From the cell containing the given text, extract its center point as [X, Y] coordinate. 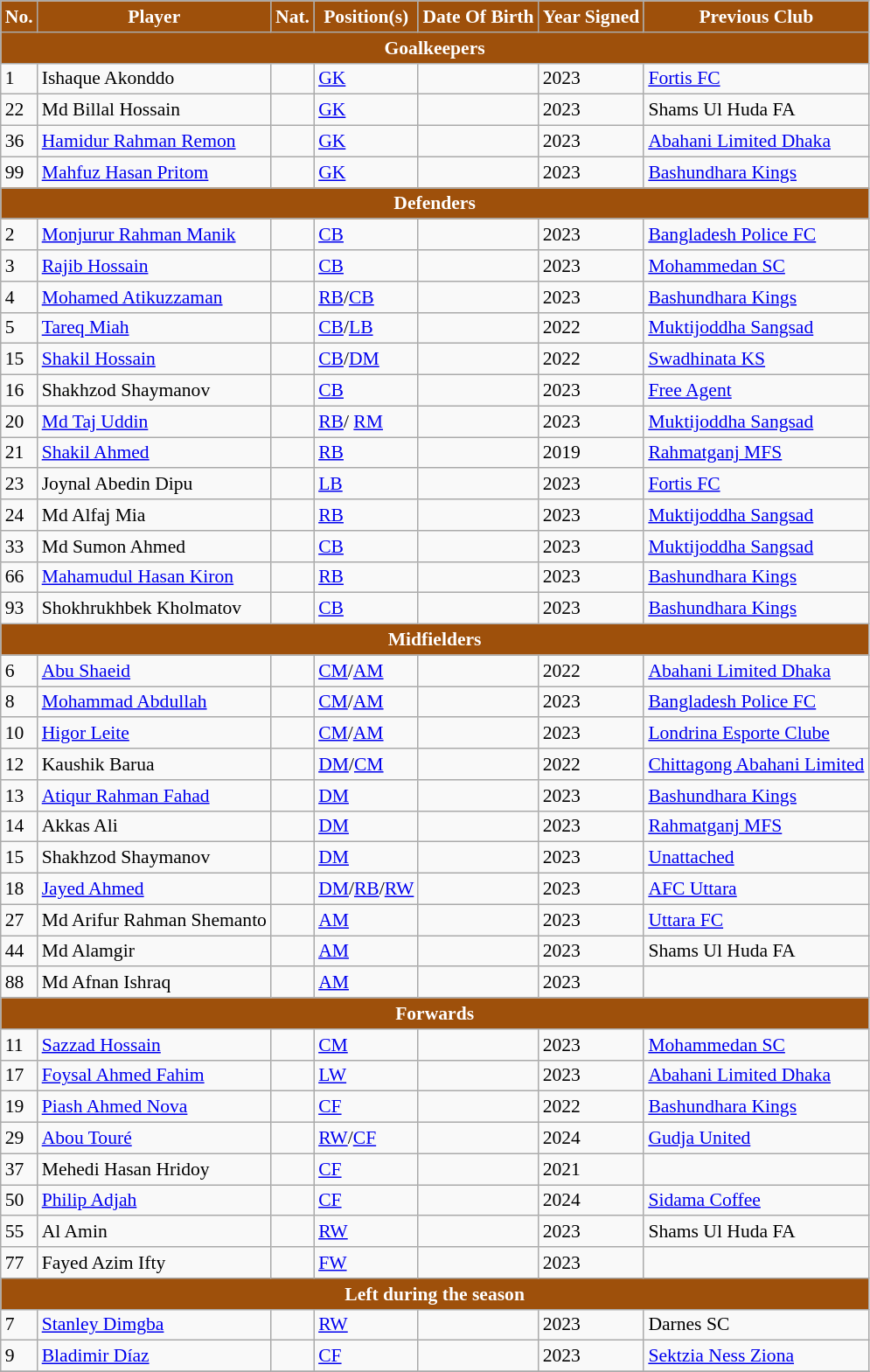
Mohamed Atikuzzaman [154, 297]
Md Afnan Ishraq [154, 983]
DM/RB/RW [365, 889]
77 [19, 1263]
Akkas Ali [154, 826]
Joynal Abedin Dipu [154, 484]
Md Arifur Rahman Shemanto [154, 920]
Philip Adjah [154, 1201]
18 [19, 889]
Al Amin [154, 1232]
Abu Shaeid [154, 671]
5 [19, 328]
Uttara FC [755, 920]
4 [19, 297]
93 [19, 609]
Bladimir Díaz [154, 1356]
21 [19, 453]
Mahamudul Hasan Kiron [154, 577]
AFC Uttara [755, 889]
Sazzad Hossain [154, 1045]
Kaushik Barua [154, 764]
Atiqur Rahman Fahad [154, 796]
Year Signed [591, 17]
Mohammad Abdullah [154, 702]
88 [19, 983]
Left during the season [435, 1294]
9 [19, 1356]
Darnes SC [755, 1325]
8 [19, 702]
14 [19, 826]
Midfielders [435, 640]
Previous Club [755, 17]
50 [19, 1201]
Shokhrukhbek Kholmatov [154, 609]
LB [365, 484]
Foysal Ahmed Fahim [154, 1076]
Piash Ahmed Nova [154, 1107]
Forwards [435, 1013]
RW/CF [365, 1139]
Defenders [435, 204]
Rajib Hossain [154, 266]
Date Of Birth [477, 17]
24 [19, 515]
17 [19, 1076]
RB/ RM [365, 421]
Jayed Ahmed [154, 889]
19 [19, 1107]
CM [365, 1045]
37 [19, 1169]
Nat. [292, 17]
99 [19, 172]
11 [19, 1045]
36 [19, 142]
Abou Touré [154, 1139]
LW [365, 1076]
29 [19, 1139]
16 [19, 391]
FW [365, 1263]
6 [19, 671]
Fayed Azim Ifty [154, 1263]
Mehedi Hasan Hridoy [154, 1169]
66 [19, 577]
Mahfuz Hasan Pritom [154, 172]
Goalkeepers [435, 48]
Shakil Hossain [154, 359]
44 [19, 951]
Sidama Coffee [755, 1201]
Shakil Ahmed [154, 453]
Stanley Dimgba [154, 1325]
13 [19, 796]
CB/DM [365, 359]
Md Alfaj Mia [154, 515]
3 [19, 266]
RB/CB [365, 297]
Sektzia Ness Ziona [755, 1356]
Chittagong Abahani Limited [755, 764]
55 [19, 1232]
20 [19, 421]
2 [19, 235]
12 [19, 764]
22 [19, 110]
2021 [591, 1169]
7 [19, 1325]
Md Taj Uddin [154, 421]
1 [19, 79]
No. [19, 17]
2019 [591, 453]
DM/CM [365, 764]
CB/LB [365, 328]
Tareq Miah [154, 328]
Unattached [755, 858]
Md Billal Hossain [154, 110]
Hamidur Rahman Remon [154, 142]
Gudja United [755, 1139]
Higor Leite [154, 734]
23 [19, 484]
Position(s) [365, 17]
10 [19, 734]
Free Agent [755, 391]
27 [19, 920]
Md Sumon Ahmed [154, 547]
Swadhinata KS [755, 359]
Md Alamgir [154, 951]
Ishaque Akonddo [154, 79]
Player [154, 17]
33 [19, 547]
Monjurur Rahman Manik [154, 235]
Londrina Esporte Clube [755, 734]
